Capture the cell that displays the provided text and extract its (x, y) central coordinate. 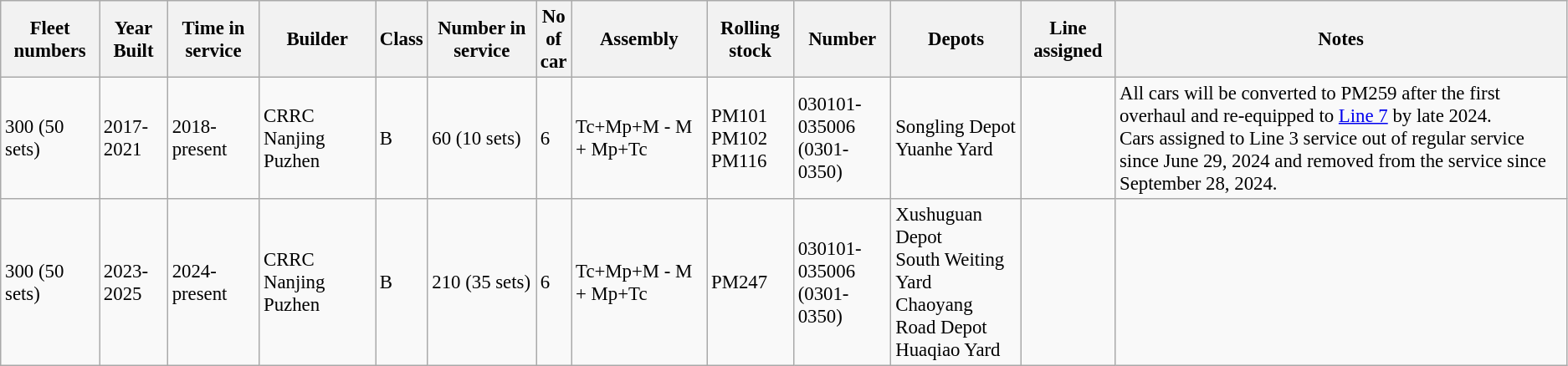
Notes (1341, 39)
Number (842, 39)
Line assigned (1068, 39)
2017-2021 (134, 139)
Time in service (213, 39)
210 (35 sets) (482, 282)
Class (402, 39)
Depots (956, 39)
No of car (554, 39)
Xushuguan DepotSouth Weiting YardChaoyang Road DepotHuaqiao Yard (956, 282)
2023-2025 (134, 282)
Year Built (134, 39)
Builder (318, 39)
2024-present (213, 282)
Fleet numbers (50, 39)
60 (10 sets) (482, 139)
Rolling stock (751, 39)
Number in service (482, 39)
PM247 (751, 282)
Assembly (639, 39)
2018-present (213, 139)
Songling DepotYuanhe Yard (956, 139)
PM101PM102PM116 (751, 139)
